Output the [X, Y] coordinate of the center of the cell containing the given text.  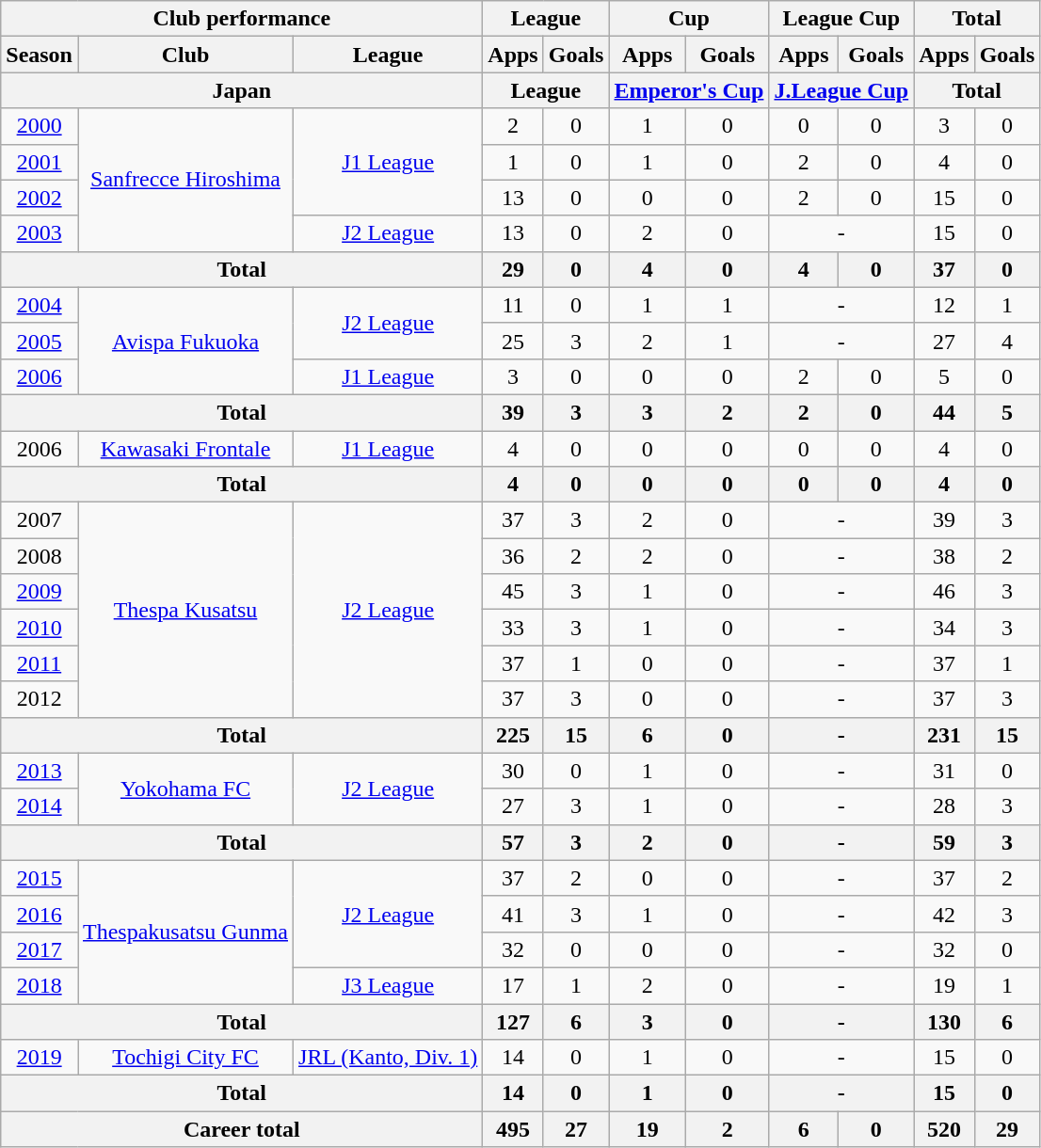
30 [513, 771]
17 [513, 985]
11 [513, 305]
12 [944, 305]
36 [513, 556]
2008 [40, 556]
Tochigi City FC [184, 1058]
Emperor's Cup [689, 90]
2013 [40, 771]
495 [513, 1129]
2016 [40, 914]
520 [944, 1129]
Season [40, 55]
130 [944, 1021]
Thespa Kusatsu [184, 610]
44 [944, 412]
225 [513, 735]
2003 [40, 233]
League Cup [841, 19]
2018 [40, 985]
2014 [40, 806]
41 [513, 914]
231 [944, 735]
JRL (Kanto, Div. 1) [388, 1058]
2004 [40, 305]
Career total [242, 1129]
Cup [689, 19]
33 [513, 628]
Avispa Fukuoka [184, 341]
Club performance [242, 19]
2001 [40, 162]
31 [944, 771]
2009 [40, 592]
Sanfrecce Hiroshima [184, 180]
Kawasaki Frontale [184, 449]
57 [513, 842]
28 [944, 806]
2012 [40, 699]
J.League Cup [841, 90]
Club [184, 55]
127 [513, 1021]
2011 [40, 663]
2019 [40, 1058]
2007 [40, 520]
Japan [242, 90]
Yokohama FC [184, 789]
59 [944, 842]
2015 [40, 878]
2000 [40, 126]
2017 [40, 949]
J3 League [388, 985]
2002 [40, 198]
46 [944, 592]
34 [944, 628]
42 [944, 914]
Thespakusatsu Gunma [184, 932]
38 [944, 556]
45 [513, 592]
25 [513, 341]
2010 [40, 628]
2005 [40, 341]
